Detect which cell encompasses the target text, then output its (x, y) center coordinate. 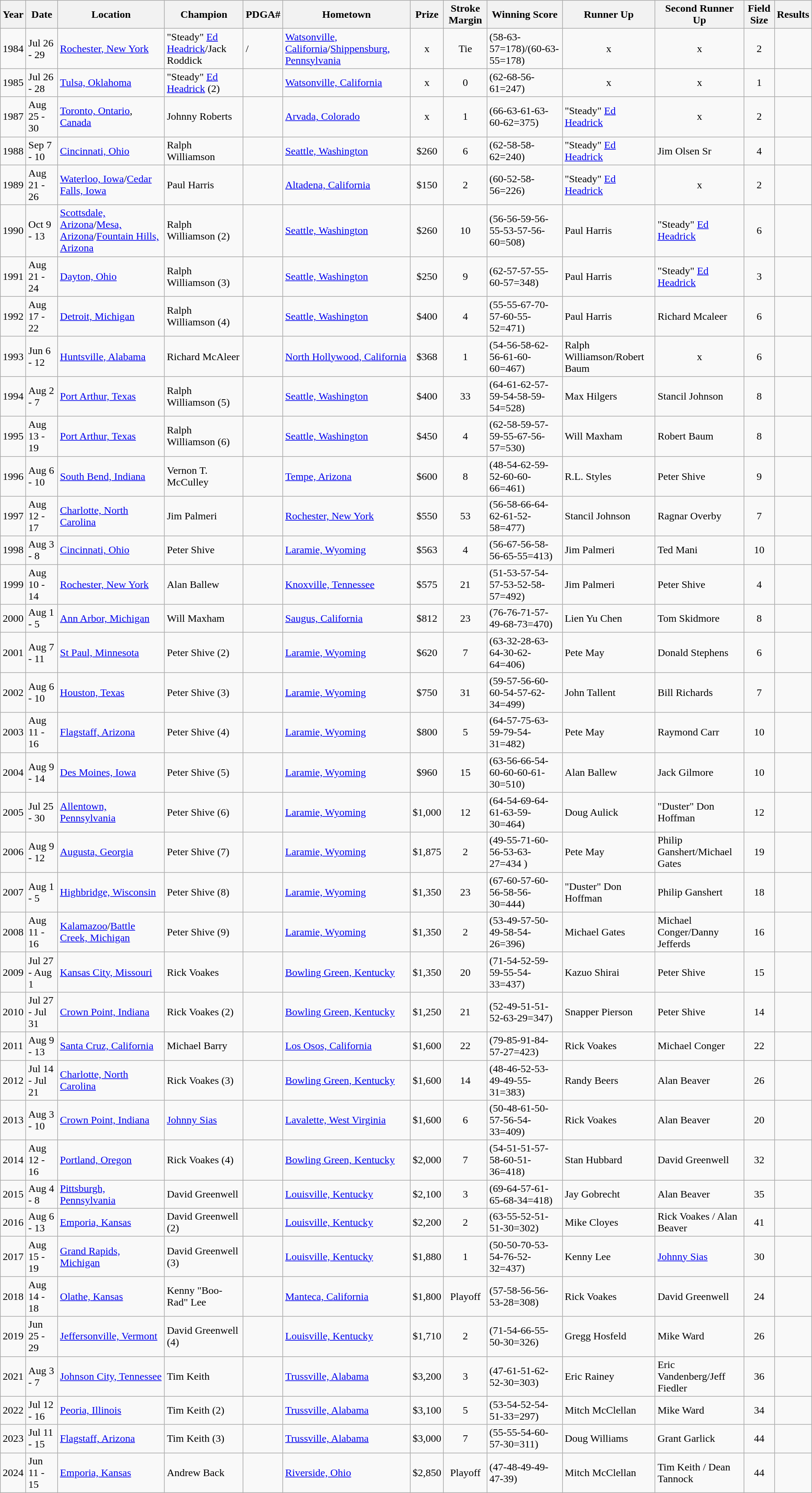
Lien Yu Chen (609, 619)
Peter Shive (6) (204, 812)
1996 (13, 476)
36 (759, 1376)
(48-46-52-53-49-49-55-31=383) (525, 1080)
2018 (13, 1296)
Randy Beers (609, 1080)
$1,710 (427, 1336)
$600 (427, 476)
$150 (427, 185)
Kenny "Boo-Rad" Lee (204, 1296)
Ralph Williamson (2) (204, 231)
Doug Williams (609, 1439)
2022 (13, 1410)
Toronto, Ontario, Canada (111, 117)
Vernon T. McCulley (204, 476)
Jul 27 - Jul 31 (42, 1012)
Tim Keith (204, 1376)
Stroke Margin (465, 15)
1990 (13, 231)
Jul 11 - 15 (42, 1439)
1988 (13, 151)
Runner Up (609, 15)
Ralph Williamson (4) (204, 316)
Eric Vandenberg/Jeff Fiedler (699, 1376)
Jul 14 - Jul 21 (42, 1080)
18 (759, 892)
Scottsdale, Arizona/Mesa, Arizona/Fountain Hills, Arizona (111, 231)
$2,200 (427, 1223)
David Greenwell (2) (204, 1223)
2012 (13, 1080)
$960 (427, 772)
2016 (13, 1223)
Dayton, Ohio (111, 276)
Aug 10 - 14 (42, 584)
Rick Voakes / Alan Beaver (699, 1223)
Field Size (759, 15)
PDGA# (263, 15)
$1,250 (427, 1012)
Allentown, Pennsylvania (111, 812)
2010 (13, 1012)
Stan Hubbard (609, 1160)
Waterloo, Iowa/Cedar Falls, Iowa (111, 185)
Peter Shive (8) (204, 892)
Richard McAleer (204, 356)
41 (759, 1223)
$575 (427, 584)
Manteca, California (347, 1296)
1984 (13, 49)
$3,000 (427, 1439)
2013 (13, 1120)
Kenny Lee (609, 1257)
Location (111, 15)
1992 (13, 316)
2019 (13, 1336)
Tim Keith / Dean Tannock (699, 1473)
Kansas City, Missouri (111, 972)
(63-32-28-63-64-30-62-64=406) (525, 653)
North Hollywood, California (347, 356)
Olathe, Kansas (111, 1296)
33 (465, 396)
Peter Shive (4) (204, 732)
1994 (13, 396)
2023 (13, 1439)
Aug 3 - 7 (42, 1376)
(63-55-52-51-51-30=302) (525, 1223)
(62-58-58-62=240) (525, 151)
1993 (13, 356)
Snapper Pierson (609, 1012)
Johnson City, Tennessee (111, 1376)
Los Osos, California (347, 1046)
2002 (13, 692)
Michael Conger/Danny Jefferds (699, 932)
(56-58-66-64-62-61-52-58=477) (525, 516)
Rick Voakes (2) (204, 1012)
32 (759, 1160)
53 (465, 516)
R.L. Styles (609, 476)
Altadena, California (347, 185)
Aug 21 - 26 (42, 185)
$800 (427, 732)
$368 (427, 356)
Doug Aulick (609, 812)
Jun 25 - 29 (42, 1336)
Jul 26 - 28 (42, 82)
Houston, Texas (111, 692)
Year (13, 15)
$2,850 (427, 1473)
Philip Ganshert/Michael Gates (699, 852)
(62-57-57-55-60-57=348) (525, 276)
2008 (13, 932)
Tie (465, 49)
34 (759, 1410)
$1,875 (427, 852)
David Greenwell (4) (204, 1336)
Ragnar Overby (699, 516)
(64-61-62-57-59-54-58-59-54=528) (525, 396)
2000 (13, 619)
Aug 7 - 11 (42, 653)
(71-54-52-59-59-55-54-33=437) (525, 972)
Sep 7 - 10 (42, 151)
Andrew Back (204, 1473)
Date (42, 15)
$550 (427, 516)
1997 (13, 516)
2017 (13, 1257)
Prize (427, 15)
$812 (427, 619)
Jeffersonville, Vermont (111, 1336)
/ (263, 49)
Tim Keith (3) (204, 1439)
Jack Gilmore (699, 772)
$2,000 (427, 1160)
(53-49-57-50-49-58-54-26=396) (525, 932)
Ralph Williamson/Robert Baum (609, 356)
Jim Olsen Sr (699, 151)
(57-58-56-56-53-28=308) (525, 1296)
Tempe, Arizona (347, 476)
Huntsville, Alabama (111, 356)
Eric Rainey (609, 1376)
$750 (427, 692)
(54-56-58-62-56-61-60-60=467) (525, 356)
Aug 25 - 30 (42, 117)
Second Runner Up (699, 15)
$450 (427, 436)
Ralph Williamson (6) (204, 436)
Jul 12 - 16 (42, 1410)
(79-85-91-84-57-27=423) (525, 1046)
Tulsa, Oklahoma (111, 82)
Rick Voakes (3) (204, 1080)
$563 (427, 550)
1995 (13, 436)
(62-68-56-61=247) (525, 82)
(59-57-56-60-60-54-57-62-34=499) (525, 692)
2015 (13, 1194)
Champion (204, 15)
(71-54-66-55-50-30=326) (525, 1336)
2009 (13, 972)
Augusta, Georgia (111, 852)
(49-55-71-60-56-53-63-27=434 ) (525, 852)
Ted Mani (699, 550)
Saugus, California (347, 619)
(56-67-56-58-56-65-55=413) (525, 550)
Portland, Oregon (111, 1160)
Bill Richards (699, 692)
(53-54-52-54-51-33=297) (525, 1410)
$1,000 (427, 812)
2014 (13, 1160)
(64-54-69-64-61-63-59-30=464) (525, 812)
Aug 3 - 10 (42, 1120)
(47-48-49-49-47-39) (525, 1473)
2004 (13, 772)
Aug 13 - 19 (42, 436)
(55-55-67-70-57-60-55-52=471) (525, 316)
2021 (13, 1376)
Aug 15 - 19 (42, 1257)
Grant Garlick (699, 1439)
Jun 6 - 12 (42, 356)
Aug 9 - 13 (42, 1046)
Mike Cloyes (609, 1223)
Richard Mcaleer (699, 316)
Kalamazoo/Battle Creek, Michigan (111, 932)
Tim Keith (2) (204, 1410)
Philip Ganshert (699, 892)
Aug 2 - 7 (42, 396)
(62-58-59-57-59-55-67-56-57=530) (525, 436)
Aug 12 - 16 (42, 1160)
2006 (13, 852)
$3,100 (427, 1410)
Kazuo Shirai (609, 972)
2011 (13, 1046)
$1,880 (427, 1257)
Jul 27 - Aug 1 (42, 972)
(63-56-66-54-60-60-60-61-30=510) (525, 772)
Aug 17 - 22 (42, 316)
(50-50-70-53-54-76-52-32=437) (525, 1257)
(51-53-57-54-57-53-52-58-57=492) (525, 584)
Aug 12 - 17 (42, 516)
2007 (13, 892)
$1,800 (427, 1296)
Aug 21 - 24 (42, 276)
Gregg Hosfeld (609, 1336)
(69-64-57-61-65-68-34=418) (525, 1194)
Ralph Williamson (5) (204, 396)
Donald Stephens (699, 653)
Robert Baum (699, 436)
Aug 9 - 14 (42, 772)
Peter Shive (5) (204, 772)
(47-61-51-62-52-30=303) (525, 1376)
(56-56-59-56-55-53-57-56-60=508) (525, 231)
Peter Shive (7) (204, 852)
1989 (13, 185)
16 (759, 932)
Aug 4 - 8 (42, 1194)
$3,200 (427, 1376)
Peoria, Illinois (111, 1410)
Detroit, Michigan (111, 316)
(50-48-61-50-57-56-54-33=409) (525, 1120)
Aug 3 - 8 (42, 550)
Peter Shive (2) (204, 653)
(60-52-58-56=226) (525, 185)
1998 (13, 550)
Pittsburgh, Pennsylvania (111, 1194)
Grand Rapids, Michigan (111, 1257)
$250 (427, 276)
2003 (13, 732)
"Steady" Ed Headrick (2) (204, 82)
Michael Gates (609, 932)
Rick Voakes (4) (204, 1160)
Knoxville, Tennessee (347, 584)
Peter Shive (9) (204, 932)
Oct 9 - 13 (42, 231)
Peter Shive (3) (204, 692)
Tom Skidmore (699, 619)
Jay Gobrecht (609, 1194)
Winning Score (525, 15)
(76-76-71-57-49-68-73=470) (525, 619)
Michael Conger (699, 1046)
1991 (13, 276)
Raymond Carr (699, 732)
Ralph Williamson (204, 151)
Aug 14 - 18 (42, 1296)
(54-51-51-57-58-60-51-36=418) (525, 1160)
"Steady" Ed Headrick/Jack Roddick (204, 49)
John Tallent (609, 692)
David Greenwell (3) (204, 1257)
Ralph Williamson (3) (204, 276)
Santa Cruz, California (111, 1046)
Max Hilgers (609, 396)
Hometown (347, 15)
Highbridge, Wisconsin (111, 892)
South Bend, Indiana (111, 476)
Jul 26 - 29 (42, 49)
35 (759, 1194)
Des Moines, Iowa (111, 772)
(55-55-54-60-57-30=311) (525, 1439)
(66-63-61-63-60-62=375) (525, 117)
1999 (13, 584)
Jul 25 - 30 (42, 812)
Johnny Roberts (204, 117)
Lavalette, West Virginia (347, 1120)
(48-54-62-59-52-60-60-66=461) (525, 476)
(58-63-57=178)/(60-63-55=178) (525, 49)
2024 (13, 1473)
Michael Barry (204, 1046)
Jun 11 - 15 (42, 1473)
24 (759, 1296)
1985 (13, 82)
$620 (427, 653)
Watsonville, California (347, 82)
Aug 9 - 12 (42, 852)
Aug 6 - 13 (42, 1223)
Ann Arbor, Michigan (111, 619)
2005 (13, 812)
$2,100 (427, 1194)
Riverside, Ohio (347, 1473)
1987 (13, 117)
(67-60-57-60-56-58-56-30=444) (525, 892)
Results (793, 15)
(64-57-75-63-59-79-54-31=482) (525, 732)
Watsonville, California/Shippensburg, Pennsylvania (347, 49)
St Paul, Minnesota (111, 653)
2001 (13, 653)
(52-49-51-51-52-63-29=347) (525, 1012)
30 (759, 1257)
19 (759, 852)
31 (465, 692)
0 (465, 82)
Arvada, Colorado (347, 117)
